Return the [X, Y] coordinate for the center point of the cell that contains the specified text.  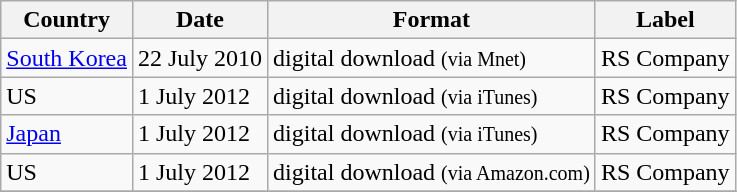
Country [67, 20]
digital download (via Amazon.com) [432, 172]
South Korea [67, 58]
Date [200, 20]
Format [432, 20]
digital download (via Mnet) [432, 58]
Label [665, 20]
22 July 2010 [200, 58]
Japan [67, 134]
